For the text-containing cell, return its midpoint in [X, Y] coordinate format. 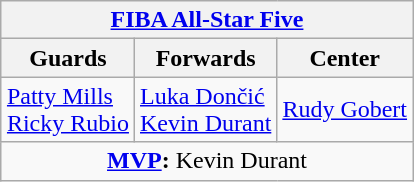
Rudy Gobert [345, 110]
Luka Dončić Kevin Durant [205, 110]
Center [345, 58]
Guards [68, 58]
Patty Mills Ricky Rubio [68, 110]
MVP: Kevin Durant [206, 161]
FIBA All-Star Five [206, 20]
Forwards [205, 58]
